Detect which cell encompasses the target text, then output its (X, Y) center coordinate. 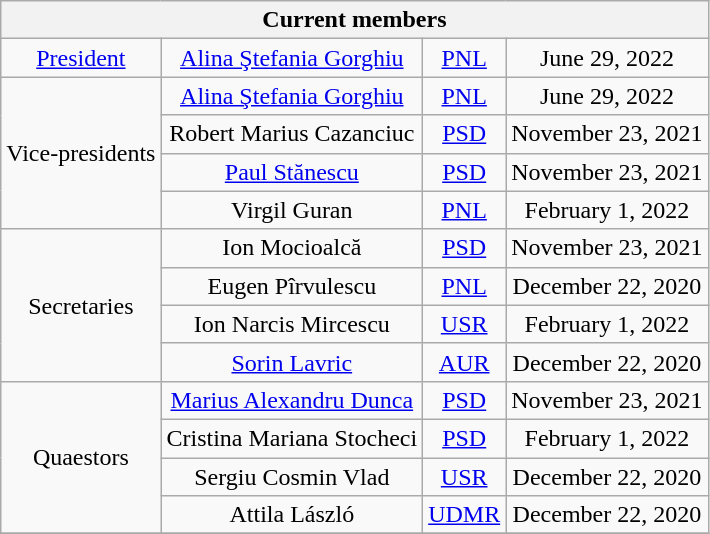
Quaestors (81, 457)
Secretaries (81, 305)
Eugen Pîrvulescu (292, 286)
Virgil Guran (292, 210)
Sergiu Cosmin Vlad (292, 477)
Vice-presidents (81, 153)
Current members (354, 20)
Attila László (292, 515)
AUR (464, 362)
Marius Alexandru Dunca (292, 400)
Sorin Lavric (292, 362)
Ion Mocioalcă (292, 248)
President (81, 58)
Cristina Mariana Stocheci (292, 438)
UDMR (464, 515)
Ion Narcis Mircescu (292, 324)
Paul Stănescu (292, 172)
Robert Marius Cazanciuc (292, 134)
